Search for the cell housing the specified text and yield its [X, Y] center coordinate. 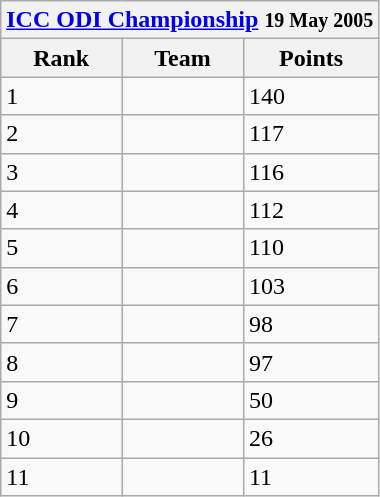
110 [310, 248]
3 [62, 172]
7 [62, 324]
26 [310, 438]
97 [310, 362]
4 [62, 210]
8 [62, 362]
2 [62, 134]
Team [183, 58]
5 [62, 248]
50 [310, 400]
Rank [62, 58]
10 [62, 438]
9 [62, 400]
ICC ODI Championship 19 May 2005 [190, 20]
Points [310, 58]
140 [310, 96]
1 [62, 96]
117 [310, 134]
112 [310, 210]
98 [310, 324]
116 [310, 172]
103 [310, 286]
6 [62, 286]
